Scan for the cell matching the given text and deliver its (x, y) coordinate at center. 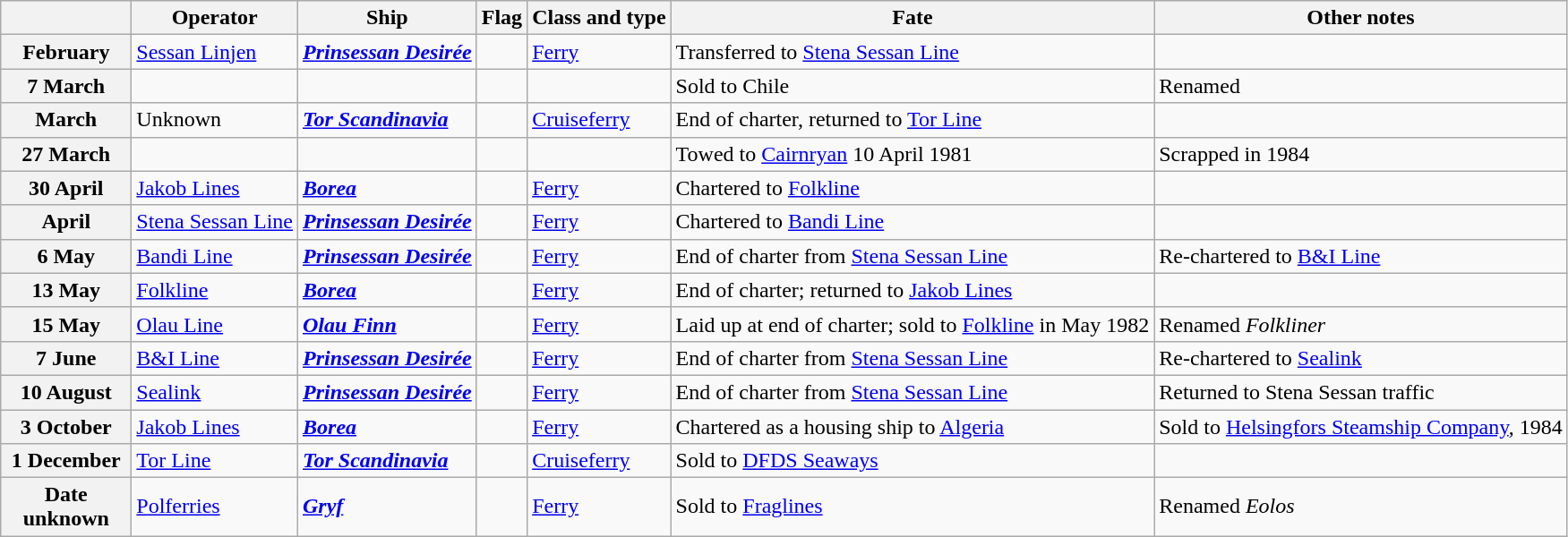
Renamed (1361, 86)
Re-chartered to Sealink (1361, 358)
Chartered to Folkline (913, 188)
Flag (501, 18)
10 August (66, 392)
Chartered as a housing ship to Algeria (913, 427)
Polferries (215, 507)
Stena Sessan Line (215, 222)
6 May (66, 256)
Sealink (215, 392)
27 March (66, 154)
Folkline (215, 290)
End of charter; returned to Jakob Lines (913, 290)
February (66, 52)
Transferred to Stena Sessan Line (913, 52)
Olau Line (215, 324)
Sessan Linjen (215, 52)
Chartered to Bandi Line (913, 222)
Sold to Fraglines (913, 507)
Bandi Line (215, 256)
Gryf (388, 507)
Re-chartered to B&I Line (1361, 256)
30 April (66, 188)
13 May (66, 290)
Ship (388, 18)
Olau Finn (388, 324)
End of charter, returned to Tor Line (913, 120)
Scrapped in 1984 (1361, 154)
Sold to Chile (913, 86)
3 October (66, 427)
Class and type (599, 18)
March (66, 120)
15 May (66, 324)
Laid up at end of charter; sold to Folkline in May 1982 (913, 324)
7 March (66, 86)
Date unknown (66, 507)
Other notes (1361, 18)
1 December (66, 461)
April (66, 222)
Operator (215, 18)
Sold to Helsingfors Steamship Company, 1984 (1361, 427)
Returned to Stena Sessan traffic (1361, 392)
Fate (913, 18)
Renamed Folkliner (1361, 324)
Tor Line (215, 461)
B&I Line (215, 358)
Towed to Cairnryan 10 April 1981 (913, 154)
Unknown (215, 120)
Renamed Eolos (1361, 507)
7 June (66, 358)
Sold to DFDS Seaways (913, 461)
